For the text-containing cell, return its midpoint in (x, y) coordinate format. 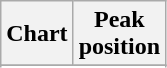
Peak position (119, 34)
Chart (37, 34)
